Return the [x, y] coordinate for the center point of the cell that contains the specified text.  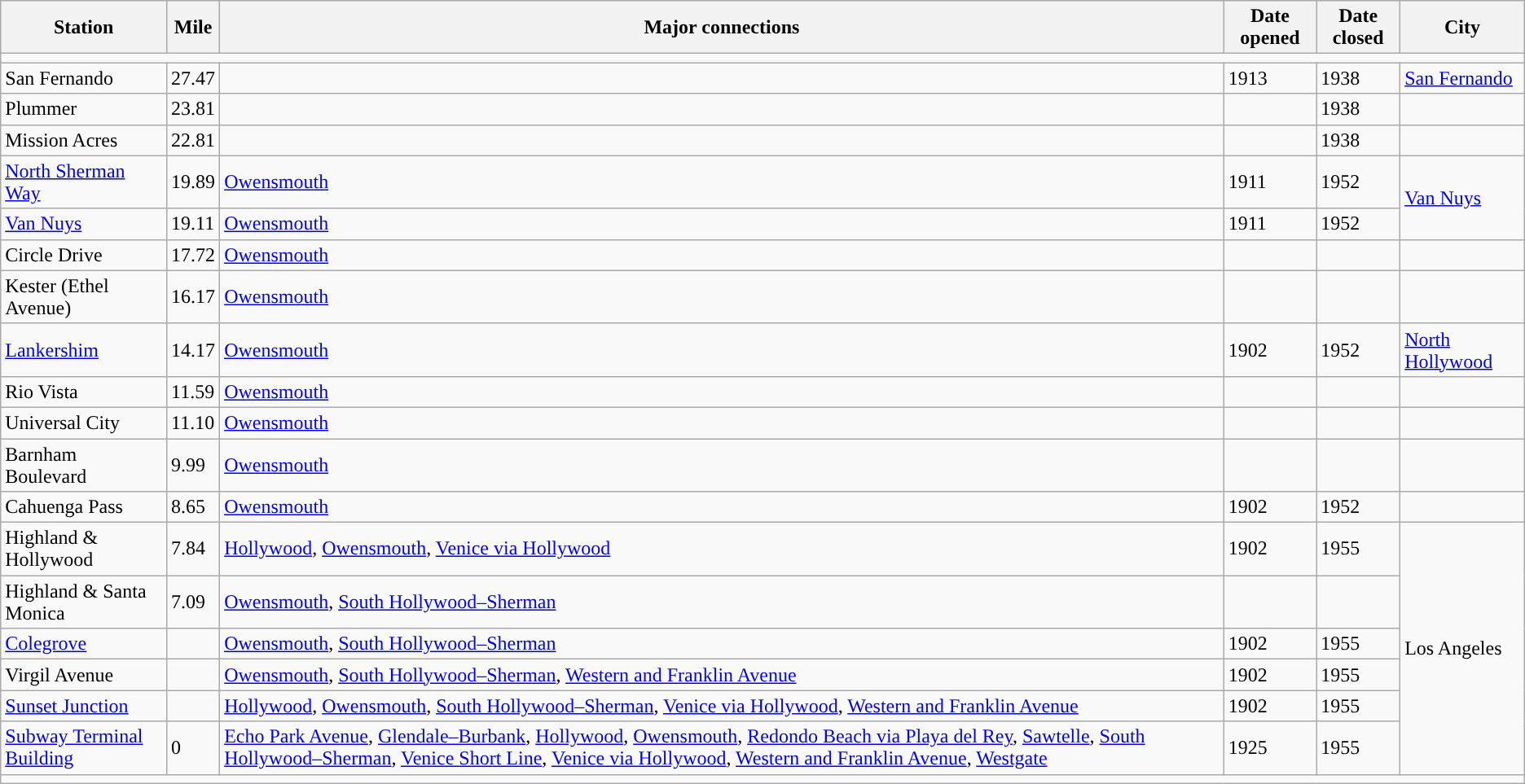
Hollywood, Owensmouth, South Hollywood–Sherman, Venice via Hollywood, Western and Franklin Avenue [722, 706]
Universal City [84, 423]
Station [84, 28]
Circle Drive [84, 255]
7.09 [194, 602]
11.59 [194, 392]
17.72 [194, 255]
North Hollywood [1463, 350]
7.84 [194, 549]
1913 [1270, 78]
1925 [1270, 747]
Mission Acres [84, 140]
9.99 [194, 464]
Barnham Boulevard [84, 464]
City [1463, 28]
27.47 [194, 78]
Cahuenga Pass [84, 507]
Subway Terminal Building [84, 747]
22.81 [194, 140]
0 [194, 747]
16.17 [194, 296]
Virgil Avenue [84, 675]
Hollywood, Owensmouth, Venice via Hollywood [722, 549]
Major connections [722, 28]
Sunset Junction [84, 706]
11.10 [194, 423]
Owensmouth, South Hollywood–Sherman, Western and Franklin Avenue [722, 675]
19.89 [194, 182]
Lankershim [84, 350]
Highland & Hollywood [84, 549]
8.65 [194, 507]
23.81 [194, 109]
Los Angeles [1463, 648]
Date opened [1270, 28]
Highland & Santa Monica [84, 602]
14.17 [194, 350]
Date closed [1359, 28]
Rio Vista [84, 392]
Kester (Ethel Avenue) [84, 296]
Mile [194, 28]
Colegrove [84, 644]
Plummer [84, 109]
North Sherman Way [84, 182]
19.11 [194, 224]
